Locate the cell with the specified text and output its [x, y] center coordinate. 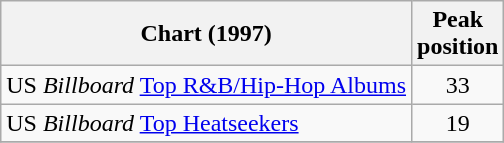
US Billboard Top R&B/Hip-Hop Albums [206, 85]
US Billboard Top Heatseekers [206, 123]
33 [458, 85]
Peakposition [458, 34]
19 [458, 123]
Chart (1997) [206, 34]
